Return the (X, Y) coordinate for the center point of the cell that contains the specified text.  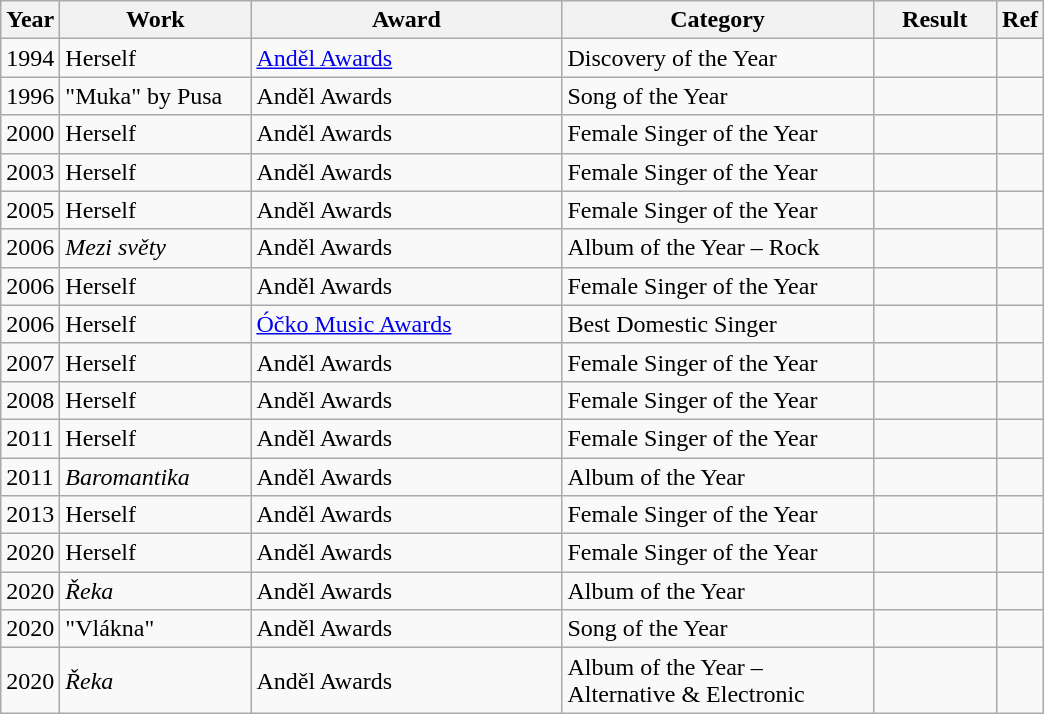
Baromantika (156, 477)
1994 (30, 58)
Discovery of the Year (718, 58)
2013 (30, 515)
2007 (30, 362)
2008 (30, 400)
"Vlákna" (156, 629)
Album of the Year – Alternative & Electronic (718, 680)
Ref (1020, 20)
1996 (30, 96)
Award (406, 20)
Year (30, 20)
Result (935, 20)
2003 (30, 172)
2000 (30, 134)
Óčko Music Awards (406, 324)
Category (718, 20)
Mezi světy (156, 248)
Work (156, 20)
Album of the Year – Rock (718, 248)
"Muka" by Pusa (156, 96)
2005 (30, 210)
Best Domestic Singer (718, 324)
